Output the (X, Y) coordinate of the center of the cell containing the given text.  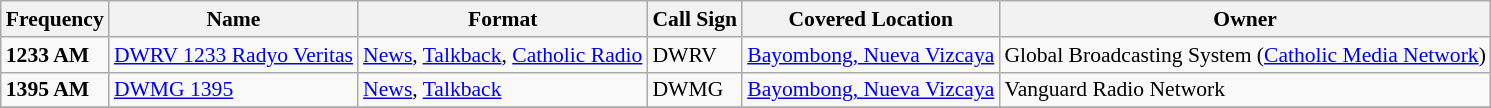
Global Broadcasting System (Catholic Media Network) (1245, 55)
Frequency (55, 19)
DWRV 1233 Radyo Veritas (234, 55)
Covered Location (870, 19)
News, Talkback (502, 90)
Name (234, 19)
Owner (1245, 19)
Format (502, 19)
1233 AM (55, 55)
Vanguard Radio Network (1245, 90)
1395 AM (55, 90)
DWMG (694, 90)
DWRV (694, 55)
Call Sign (694, 19)
News, Talkback, Catholic Radio (502, 55)
DWMG 1395 (234, 90)
